Identify which cell holds the provided text, then report its (X, Y) central coordinate. 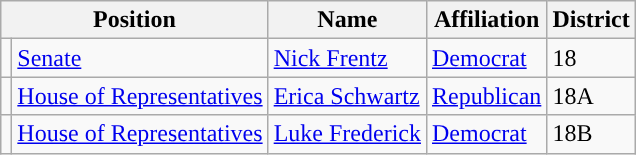
District (591, 20)
Nick Frentz (347, 58)
Erica Schwartz (347, 96)
18B (591, 134)
Position (134, 20)
Affiliation (486, 20)
Senate (140, 58)
Republican (486, 96)
18 (591, 58)
Luke Frederick (347, 134)
Name (347, 20)
18A (591, 96)
